Pinpoint the cell where the given text exists, returning its [x, y] midpoint coordinate. 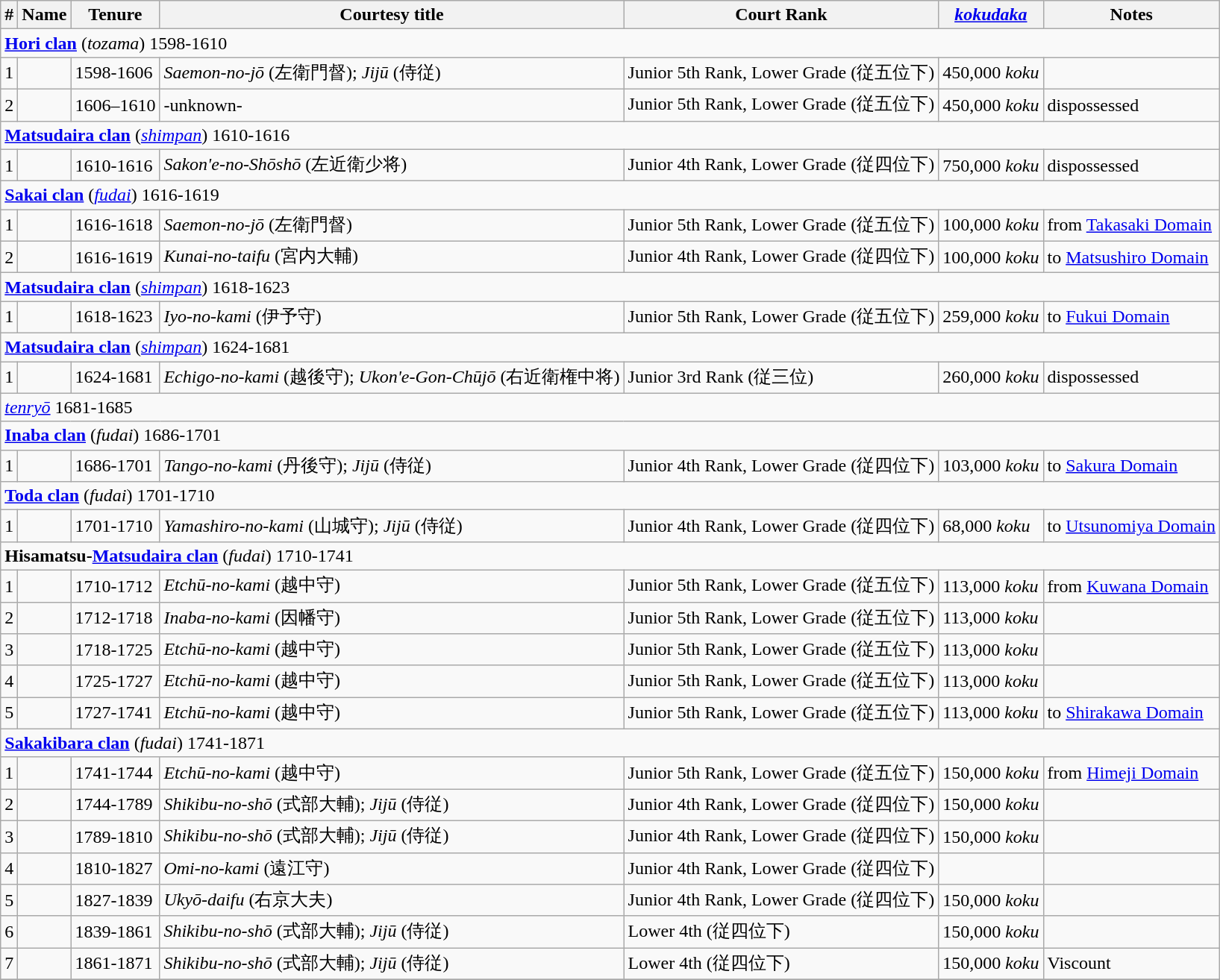
68,000 koku [991, 527]
1710-1712 [115, 586]
Sakakibara clan (fudai) 1741-1871 [610, 743]
Matsudaira clan (shimpan) 1610-1616 [610, 135]
Kunai-no-taifu (宮内大輔) [392, 257]
Hisamatsu-Matsudaira clan (fudai) 1710-1741 [610, 556]
1616-1619 [115, 257]
1744-1789 [115, 805]
Matsudaira clan (shimpan) 1624-1681 [610, 347]
to Utsunomiya Domain [1131, 527]
Inaba-no-kami (因幡守) [392, 618]
1610-1616 [115, 166]
1598-1606 [115, 73]
Ukyō-daifu (右京大夫) [392, 901]
1839-1861 [115, 932]
from Himeji Domain [1131, 773]
tenryō 1681-1685 [610, 407]
750,000 koku [991, 166]
1606–1610 [115, 104]
Yamashiro-no-kami (山城守); Jijū (侍従) [392, 527]
1618-1623 [115, 318]
-unknown- [392, 104]
Omi-no-kami (遠江守) [392, 868]
Hori clan (tozama) 1598-1610 [610, 43]
Sakai clan (fudai) 1616-1619 [610, 195]
1741-1744 [115, 773]
Courtesy title [392, 15]
259,000 koku [991, 318]
1686-1701 [115, 465]
to Sakura Domain [1131, 465]
1616-1618 [115, 225]
Tango-no-kami (丹後守); Jijū (侍従) [392, 465]
6 [9, 932]
1712-1718 [115, 618]
from Kuwana Domain [1131, 586]
Name [45, 15]
from Takasaki Domain [1131, 225]
Echigo-no-kami (越後守); Ukon'e-Gon-Chūjō (右近衛権中将) [392, 377]
1701-1710 [115, 527]
1624-1681 [115, 377]
1827-1839 [115, 901]
kokudaka [991, 15]
Toda clan (fudai) 1701-1710 [610, 496]
Tenure [115, 15]
to Fukui Domain [1131, 318]
1810-1827 [115, 868]
Saemon-no-jō (左衛門督) [392, 225]
Matsudaira clan (shimpan) 1618-1623 [610, 287]
260,000 koku [991, 377]
Notes [1131, 15]
7 [9, 964]
# [9, 15]
1861-1871 [115, 964]
Junior 3rd Rank (従三位) [781, 377]
Court Rank [781, 15]
Viscount [1131, 964]
Inaba clan (fudai) 1686-1701 [610, 436]
Saemon-no-jō (左衛門督); Jijū (侍従) [392, 73]
1727-1741 [115, 713]
to Shirakawa Domain [1131, 713]
1718-1725 [115, 650]
Sakon'e-no-Shōshō (左近衛少将) [392, 166]
Iyo-no-kami (伊予守) [392, 318]
103,000 koku [991, 465]
1789-1810 [115, 837]
to Matsushiro Domain [1131, 257]
1725-1727 [115, 682]
